Identify which cell holds the provided text, then report its (X, Y) central coordinate. 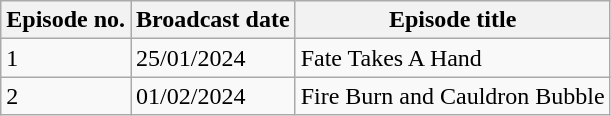
1 (66, 58)
Broadcast date (214, 20)
25/01/2024 (214, 58)
01/02/2024 (214, 96)
Episode no. (66, 20)
Episode title (452, 20)
2 (66, 96)
Fire Burn and Cauldron Bubble (452, 96)
Fate Takes A Hand (452, 58)
